Identify which cell holds the provided text, then report its [X, Y] central coordinate. 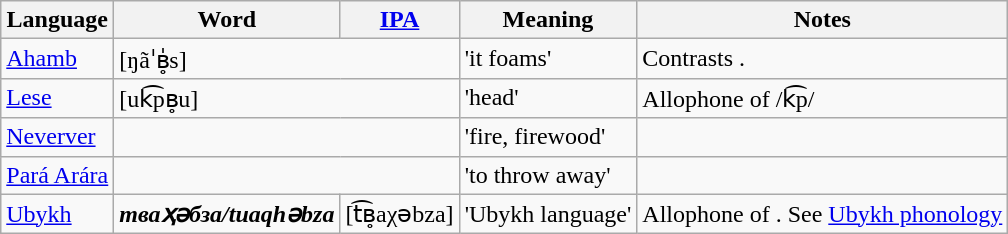
Contrasts . [822, 59]
Pará Arára [58, 175]
Notes [822, 20]
'it foams' [548, 59]
Neverver [58, 137]
'head' [548, 98]
Language [58, 20]
Allophone of /k͡p/ [822, 98]
'to throw away' [548, 175]
Ahamb [58, 59]
Meaning [548, 20]
'fire, firewood' [548, 137]
IPA [400, 20]
тваҳəбза/tuaqhəbza [227, 214]
Allophone of . See Ubykh phonology [822, 214]
[t͡ʙ̥aχəbza] [400, 214]
[ŋãˈʙ̥̍s] [286, 59]
Word [227, 20]
Ubykh [58, 214]
[uk͡pʙ̥u] [286, 98]
'Ubykh language' [548, 214]
Lese [58, 98]
